Scan for the cell matching the given text and deliver its (x, y) coordinate at center. 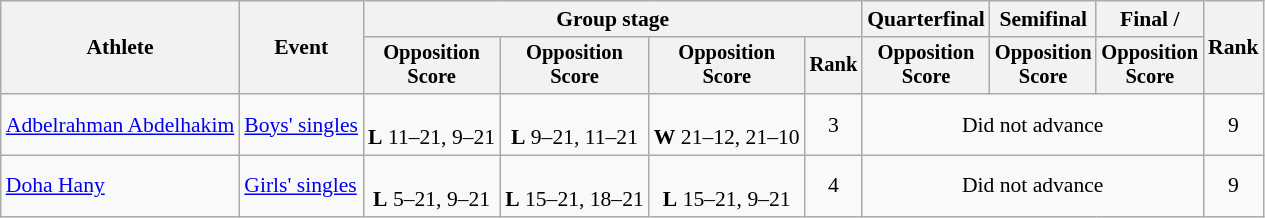
Adbelrahman Abdelhakim (120, 124)
W 21–12, 21–10 (727, 124)
Final / (1150, 19)
L 9–21, 11–21 (574, 124)
L 15–21, 18–21 (574, 186)
Quarterfinal (926, 19)
Group stage (612, 19)
Doha Hany (120, 186)
Boys' singles (301, 124)
4 (834, 186)
Girls' singles (301, 186)
L 11–21, 9–21 (432, 124)
L 15–21, 9–21 (727, 186)
L 5–21, 9–21 (432, 186)
Athlete (120, 48)
Event (301, 48)
Semifinal (1044, 19)
3 (834, 124)
